Output the (x, y) coordinate of the center of the cell containing the given text.  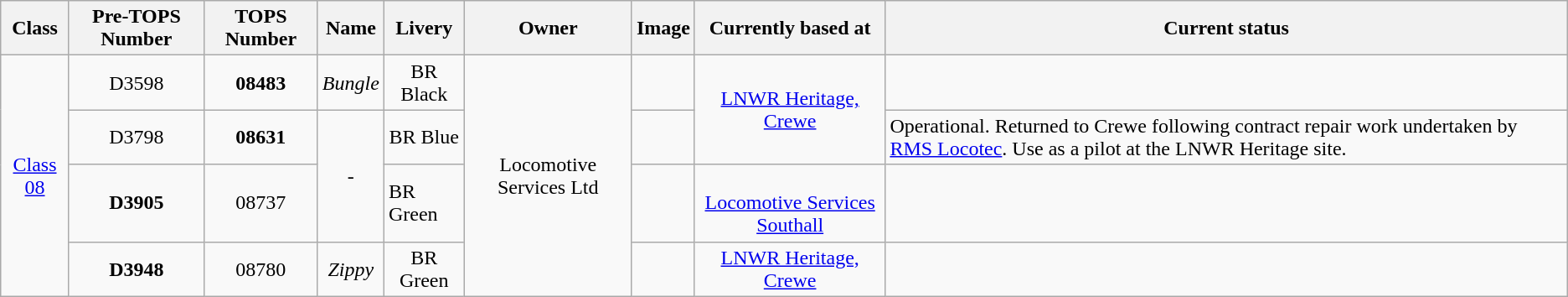
Class (35, 29)
Image (663, 29)
08780 (260, 268)
Class 08 (35, 176)
Locomotive Services Southall (789, 203)
Currently based at (789, 29)
Operational. Returned to Crewe following contract repair work undertaken by RMS Locotec. Use as a pilot at the LNWR Heritage site. (1226, 138)
Zippy (350, 268)
D3905 (136, 203)
BR Blue (424, 138)
D3798 (136, 138)
Locomotive Services Ltd (548, 176)
Owner (548, 29)
TOPS Number (260, 29)
BR Black (424, 82)
Pre-TOPS Number (136, 29)
08483 (260, 82)
- (350, 176)
Current status (1226, 29)
Bungle (350, 82)
08631 (260, 138)
D3598 (136, 82)
Name (350, 29)
D3948 (136, 268)
08737 (260, 203)
Livery (424, 29)
